Extract the [x, y] coordinate from the center of the cell holding the provided text.  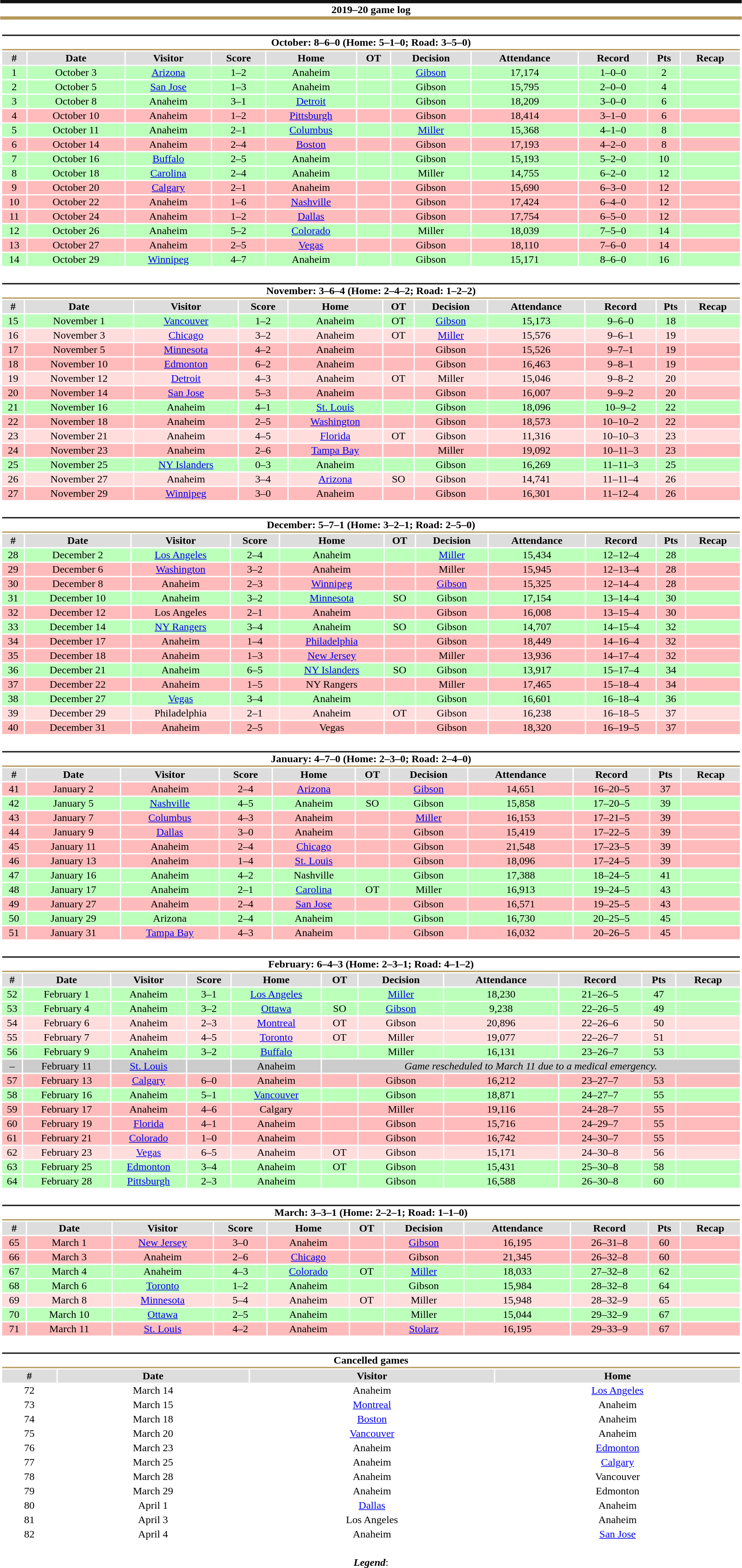
24–28–7 [600, 1109]
29 [13, 570]
28–32–9 [609, 1300]
44 [14, 832]
13,917 [537, 670]
11–11–4 [620, 479]
March 23 [153, 1448]
5–1 [209, 1095]
78 [29, 1477]
October 29 [76, 259]
9,238 [501, 1009]
October 22 [76, 202]
February 19 [66, 1124]
52 [12, 994]
November 16 [79, 407]
November 25 [79, 465]
15,984 [517, 1286]
24 [13, 450]
15,716 [501, 1124]
15,368 [525, 130]
October 20 [76, 188]
17,465 [537, 685]
March 28 [153, 1477]
1–6 [239, 202]
17–21–5 [611, 818]
October 18 [76, 173]
18,449 [537, 641]
1–0 [209, 1138]
14,651 [521, 789]
25–30–8 [600, 1167]
10–10–2 [620, 421]
9–6–0 [620, 321]
27–32–8 [609, 1271]
April 3 [153, 1520]
82 [29, 1534]
6–2 [263, 364]
14–16–4 [621, 641]
17,754 [525, 217]
18,573 [536, 421]
19,077 [501, 1038]
December 29 [78, 713]
15,948 [517, 1300]
December 31 [78, 727]
15,046 [536, 379]
March 3 [69, 1257]
13–15–4 [621, 612]
72 [29, 1391]
April 4 [153, 1534]
15,526 [536, 350]
6–4–0 [613, 202]
15,945 [537, 570]
16,588 [501, 1181]
9–6–1 [620, 335]
19–24–5 [611, 889]
January 13 [73, 861]
2019–20 game log [371, 10]
November 3 [79, 335]
70 [14, 1315]
December 27 [78, 699]
March 8 [69, 1300]
Cancelled games [371, 1361]
8–6–0 [613, 259]
11–12–4 [620, 494]
38 [13, 699]
16,742 [501, 1138]
March 29 [153, 1491]
26–30–8 [600, 1181]
9–9–2 [620, 393]
9–8–2 [620, 379]
15,173 [536, 321]
15,419 [521, 832]
February 4 [66, 1009]
December 8 [78, 584]
October 16 [76, 159]
18,039 [525, 231]
19–25–5 [611, 904]
3–1–0 [613, 115]
29–33–9 [609, 1329]
7 [14, 159]
February 23 [66, 1153]
23–27–7 [600, 1080]
22–26–7 [600, 1038]
October 26 [76, 231]
Stolarz [424, 1329]
March: 3–3–1 (Home: 2–2–1; Road: 1–1–0) [371, 1212]
17,174 [525, 73]
13,936 [537, 656]
14,741 [536, 479]
17,388 [521, 876]
24–29–7 [600, 1124]
7–5–0 [613, 231]
1–5 [255, 685]
33 [13, 627]
16–18–5 [621, 713]
4–1–0 [613, 130]
35 [13, 656]
61 [12, 1138]
December 21 [78, 670]
54 [12, 1023]
19,092 [536, 450]
17–20–5 [611, 803]
December 14 [78, 627]
18,414 [525, 115]
15–18–4 [621, 685]
16,301 [536, 494]
14,755 [525, 173]
7–6–0 [613, 245]
February 21 [66, 1138]
26–31–8 [609, 1242]
4–6 [209, 1109]
January 31 [73, 933]
January 16 [73, 876]
21,548 [521, 847]
20–25–5 [611, 918]
December 18 [78, 656]
26–32–8 [609, 1257]
March 11 [69, 1329]
17–24–5 [611, 861]
January 11 [73, 847]
29–32–9 [609, 1315]
12–12–4 [621, 555]
15,325 [537, 584]
15,858 [521, 803]
February 17 [66, 1109]
5–2 [239, 231]
17,424 [525, 202]
59 [12, 1109]
March 15 [153, 1405]
16,032 [521, 933]
27 [13, 494]
November 10 [79, 364]
16,212 [501, 1080]
January: 4–7–0 (Home: 2–3–0; Road: 2–4–0) [371, 759]
63 [12, 1167]
18,230 [501, 994]
15,576 [536, 335]
15,690 [525, 188]
November 5 [79, 350]
October 5 [76, 87]
22–26–6 [600, 1023]
November 14 [79, 393]
15,044 [517, 1315]
79 [29, 1491]
October: 8–6–0 (Home: 5–1–0; Road: 3–5–0) [371, 43]
December 22 [78, 685]
October 27 [76, 245]
December 10 [78, 598]
75 [29, 1433]
11–11–3 [620, 465]
40 [13, 727]
6–3–0 [613, 188]
5 [14, 130]
December: 5–7–1 (Home: 3–2–1; Road: 2–5–0) [371, 525]
January 9 [73, 832]
42 [14, 803]
December 12 [78, 612]
20–26–5 [611, 933]
5–2–0 [613, 159]
16,008 [537, 612]
11,316 [536, 436]
16,269 [536, 465]
77 [29, 1462]
15,795 [525, 87]
16,601 [537, 699]
80 [29, 1506]
February 7 [66, 1038]
2–0–0 [613, 87]
Game rescheduled to March 11 due to a medical emergency. [531, 1066]
March 6 [69, 1286]
16,730 [521, 918]
14,707 [537, 627]
31 [13, 598]
17 [13, 350]
16,571 [521, 904]
March 20 [153, 1433]
March 14 [153, 1391]
16–18–4 [621, 699]
9–8–1 [620, 364]
22–26–5 [600, 1009]
18–24–5 [611, 876]
January 27 [73, 904]
November: 3–6–4 (Home: 2–4–2; Road: 1–2–2) [371, 291]
15–17–4 [621, 670]
March 10 [69, 1315]
15 [13, 321]
6–0 [209, 1080]
November 12 [79, 379]
March 25 [153, 1462]
18,110 [525, 245]
16,153 [521, 818]
January 2 [73, 789]
March 4 [69, 1271]
February 16 [66, 1095]
46 [14, 861]
October 11 [76, 130]
18,871 [501, 1095]
6–5–0 [613, 217]
February 1 [66, 994]
15,431 [501, 1167]
16–20–5 [611, 789]
21–26–5 [600, 994]
February: 6–4–3 (Home: 2–3–1; Road: 4–1–2) [371, 964]
November 1 [79, 321]
69 [14, 1300]
21 [13, 407]
October 3 [76, 73]
5–3 [263, 393]
81 [29, 1520]
76 [29, 1448]
10–10–3 [620, 436]
14–17–4 [621, 656]
4–7 [239, 259]
16,131 [501, 1052]
January 29 [73, 918]
December 6 [78, 570]
February 25 [66, 1167]
16,913 [521, 889]
9–7–1 [620, 350]
3 [14, 102]
20,896 [501, 1023]
24–30–7 [600, 1138]
0–3 [263, 465]
January 5 [73, 803]
October 8 [76, 102]
71 [14, 1329]
15,434 [537, 555]
March 1 [69, 1242]
13 [14, 245]
10–11–3 [620, 450]
16,463 [536, 364]
18,209 [525, 102]
6–2–0 [613, 173]
November 29 [79, 494]
48 [14, 889]
17,193 [525, 144]
24–30–8 [600, 1153]
5–4 [240, 1300]
74 [29, 1419]
March 18 [153, 1419]
17–22–5 [611, 832]
19,116 [501, 1109]
4–2–0 [613, 144]
October 14 [76, 144]
73 [29, 1405]
January 17 [73, 889]
18,320 [537, 727]
17–23–5 [611, 847]
9 [14, 188]
10–9–2 [620, 407]
February 28 [66, 1181]
16,238 [537, 713]
28–32–8 [609, 1286]
April 1 [153, 1506]
18,033 [517, 1271]
24–27–7 [600, 1095]
November 23 [79, 450]
12–14–4 [621, 584]
57 [12, 1080]
– [12, 1066]
October 24 [76, 217]
16,007 [536, 393]
October 10 [76, 115]
15,193 [525, 159]
68 [14, 1286]
February 13 [66, 1080]
11 [14, 217]
1 [14, 73]
January 7 [73, 818]
1–0–0 [613, 73]
23–26–7 [600, 1052]
November 18 [79, 421]
21,345 [517, 1257]
16–19–5 [621, 727]
December 2 [78, 555]
February 11 [66, 1066]
13–14–4 [621, 598]
November 27 [79, 479]
December 17 [78, 641]
66 [14, 1257]
February 9 [66, 1052]
February 6 [66, 1023]
November 21 [79, 436]
17,154 [537, 598]
3–0–0 [613, 102]
12–13–4 [621, 570]
14–15–4 [621, 627]
